Detect which cell encompasses the target text, then output its (X, Y) center coordinate. 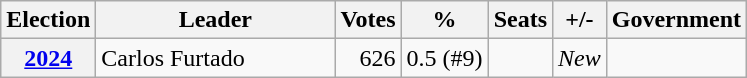
Government (676, 20)
Votes (368, 20)
+/- (580, 20)
New (580, 58)
2024 (48, 58)
Leader (216, 20)
0.5 (#9) (444, 58)
Election (48, 20)
% (444, 20)
626 (368, 58)
Carlos Furtado (216, 58)
Seats (520, 20)
